Find where the given text appears and provide that cell's center as (X, Y) coordinate. 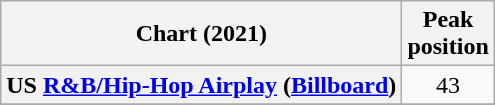
43 (448, 85)
Chart (2021) (202, 34)
Peakposition (448, 34)
US R&B/Hip-Hop Airplay (Billboard) (202, 85)
